Capture the cell that displays the provided text and extract its (X, Y) central coordinate. 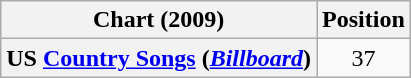
Position (364, 20)
37 (364, 58)
US Country Songs (Billboard) (159, 58)
Chart (2009) (159, 20)
